Locate the cell with the specified text and output its [x, y] center coordinate. 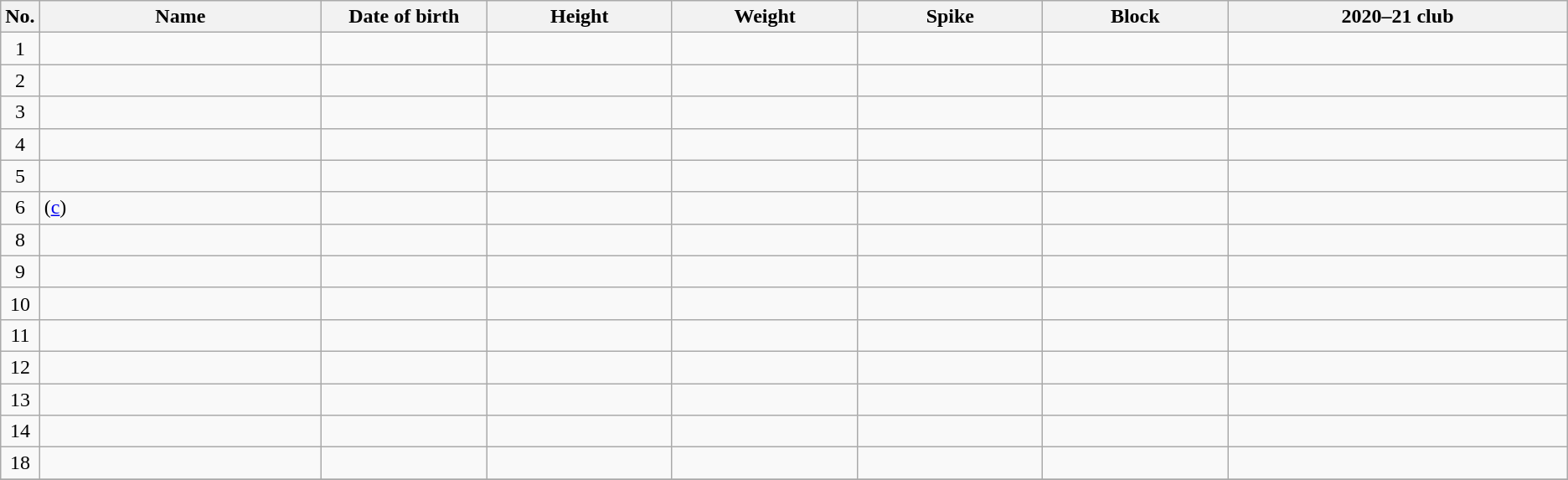
No. [20, 17]
Name [180, 17]
5 [20, 176]
4 [20, 144]
2020–21 club [1398, 17]
8 [20, 240]
12 [20, 367]
Height [580, 17]
18 [20, 463]
1 [20, 49]
Block [1136, 17]
Date of birth [404, 17]
6 [20, 208]
10 [20, 303]
(c) [180, 208]
9 [20, 271]
11 [20, 335]
Spike [950, 17]
13 [20, 400]
Weight [764, 17]
2 [20, 80]
14 [20, 431]
3 [20, 112]
